Extract the (X, Y) coordinate from the center of the cell holding the provided text.  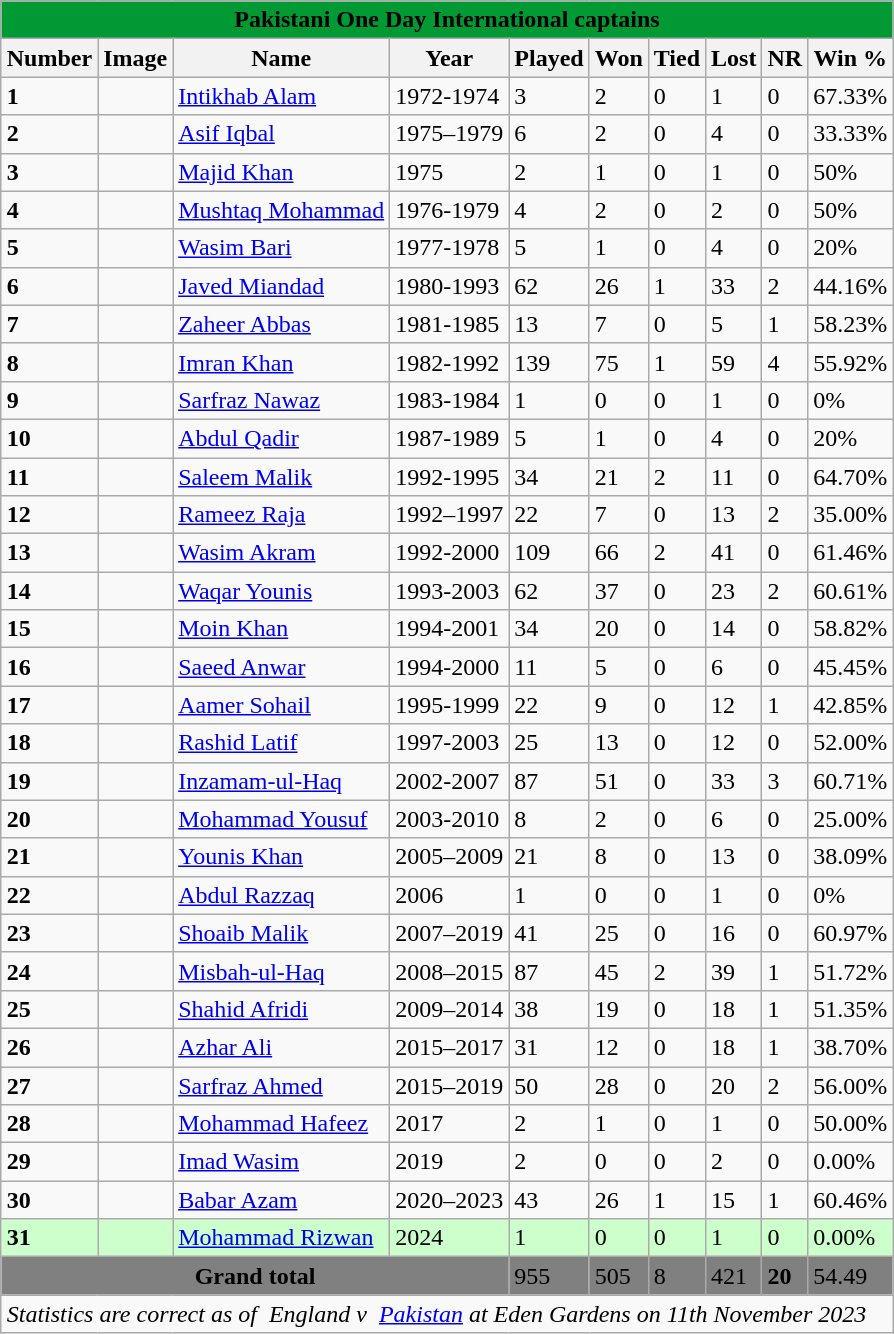
2015–2017 (450, 1047)
Shoaib Malik (282, 933)
2020–2023 (450, 1200)
Pakistani One Day International captains (447, 20)
NR (785, 58)
1981-1985 (450, 324)
1987-1989 (450, 438)
60.46% (850, 1200)
29 (49, 1162)
1992-1995 (450, 477)
43 (549, 1200)
58.82% (850, 629)
38.09% (850, 857)
Javed Miandad (282, 286)
Waqar Younis (282, 591)
2024 (450, 1238)
50.00% (850, 1124)
67.33% (850, 96)
52.00% (850, 743)
1972-1974 (450, 96)
1977-1978 (450, 248)
2003-2010 (450, 819)
Number (49, 58)
Wasim Akram (282, 553)
51 (618, 781)
Rameez Raja (282, 515)
1994-2001 (450, 629)
2015–2019 (450, 1085)
1992-2000 (450, 553)
2009–2014 (450, 1009)
Azhar Ali (282, 1047)
Babar Azam (282, 1200)
1983-1984 (450, 400)
27 (49, 1085)
Imad Wasim (282, 1162)
Rashid Latif (282, 743)
1994-2000 (450, 667)
35.00% (850, 515)
Wasim Bari (282, 248)
30 (49, 1200)
1975–1979 (450, 134)
Win % (850, 58)
Moin Khan (282, 629)
Imran Khan (282, 362)
2002-2007 (450, 781)
1992–1997 (450, 515)
Majid Khan (282, 172)
38 (549, 1009)
Misbah-ul-Haq (282, 971)
Mohammad Hafeez (282, 1124)
Asif Iqbal (282, 134)
Intikhab Alam (282, 96)
505 (618, 1276)
61.46% (850, 553)
25.00% (850, 819)
59 (734, 362)
58.23% (850, 324)
1975 (450, 172)
37 (618, 591)
Younis Khan (282, 857)
421 (734, 1276)
Mohammad Rizwan (282, 1238)
17 (49, 705)
51.35% (850, 1009)
109 (549, 553)
1982-1992 (450, 362)
54.49 (850, 1276)
1980-1993 (450, 286)
2017 (450, 1124)
45.45% (850, 667)
Aamer Sohail (282, 705)
60.71% (850, 781)
44.16% (850, 286)
Saleem Malik (282, 477)
Name (282, 58)
Inzamam-ul-Haq (282, 781)
50 (549, 1085)
24 (49, 971)
2008–2015 (450, 971)
2005–2009 (450, 857)
139 (549, 362)
55.92% (850, 362)
2019 (450, 1162)
955 (549, 1276)
Year (450, 58)
1995-1999 (450, 705)
Sarfraz Nawaz (282, 400)
1976-1979 (450, 210)
Saeed Anwar (282, 667)
Grand total (255, 1276)
66 (618, 553)
10 (49, 438)
Shahid Afridi (282, 1009)
60.61% (850, 591)
Image (136, 58)
42.85% (850, 705)
Tied (676, 58)
56.00% (850, 1085)
Zaheer Abbas (282, 324)
45 (618, 971)
1993-2003 (450, 591)
Abdul Razzaq (282, 895)
Statistics are correct as of England v Pakistan at Eden Gardens on 11th November 2023 (447, 1314)
Played (549, 58)
51.72% (850, 971)
Mohammad Yousuf (282, 819)
Abdul Qadir (282, 438)
1997-2003 (450, 743)
Mushtaq Mohammad (282, 210)
64.70% (850, 477)
39 (734, 971)
2007–2019 (450, 933)
Lost (734, 58)
38.70% (850, 1047)
2006 (450, 895)
60.97% (850, 933)
Sarfraz Ahmed (282, 1085)
33.33% (850, 134)
75 (618, 362)
Won (618, 58)
